Output the [X, Y] coordinate of the center of the cell containing the given text.  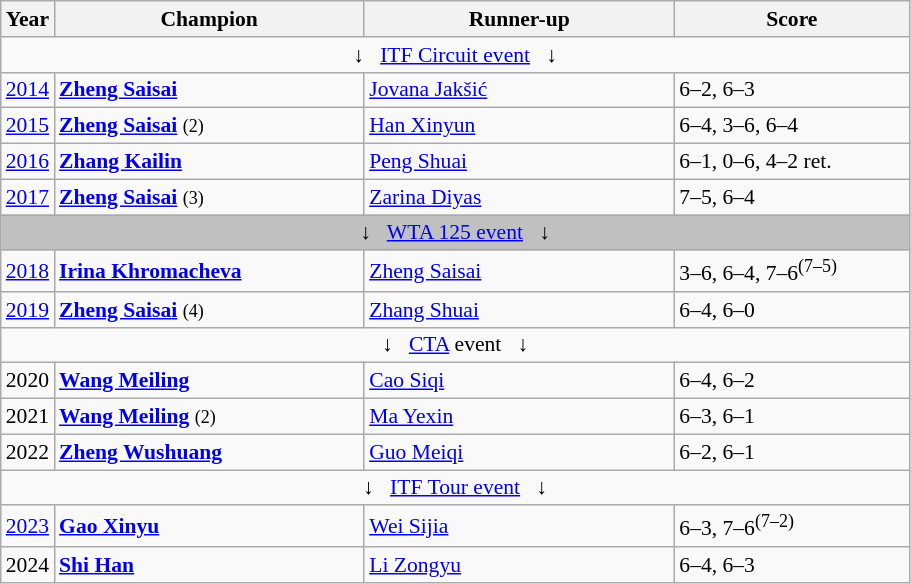
6–2, 6–1 [792, 452]
Wei Sijia [519, 526]
2024 [28, 565]
↓ CTA event ↓ [456, 345]
Cao Siqi [519, 381]
↓ WTA 125 event ↓ [456, 233]
6–1, 0–6, 4–2 ret. [792, 162]
Peng Shuai [519, 162]
Runner-up [519, 19]
Ma Yexin [519, 417]
7–5, 6–4 [792, 197]
Li Zongyu [519, 565]
Zheng Wushuang [209, 452]
6–4, 6–2 [792, 381]
3–6, 6–4, 7–6(7–5) [792, 272]
Gao Xinyu [209, 526]
Zheng Saisai (2) [209, 126]
↓ ITF Circuit event ↓ [456, 55]
2018 [28, 272]
Irina Khromacheva [209, 272]
Zhang Kailin [209, 162]
Wang Meiling (2) [209, 417]
6–3, 7–6(7–2) [792, 526]
2019 [28, 310]
6–4, 3–6, 6–4 [792, 126]
6–4, 6–0 [792, 310]
Zhang Shuai [519, 310]
2014 [28, 90]
2021 [28, 417]
6–4, 6–3 [792, 565]
Zheng Saisai (4) [209, 310]
2020 [28, 381]
Champion [209, 19]
6–3, 6–1 [792, 417]
↓ ITF Tour event ↓ [456, 488]
Shi Han [209, 565]
2017 [28, 197]
Jovana Jakšić [519, 90]
Guo Meiqi [519, 452]
Wang Meiling [209, 381]
Score [792, 19]
Year [28, 19]
Zarina Diyas [519, 197]
2015 [28, 126]
6–2, 6–3 [792, 90]
2023 [28, 526]
Zheng Saisai (3) [209, 197]
2022 [28, 452]
2016 [28, 162]
Han Xinyun [519, 126]
